For the text-containing cell, return its midpoint in [x, y] coordinate format. 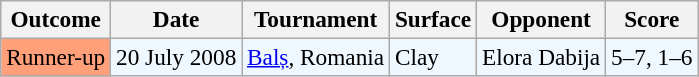
Outcome [56, 19]
Runner-up [56, 57]
Opponent [542, 19]
20 July 2008 [176, 57]
Clay [434, 57]
Balș, Romania [316, 57]
Elora Dabija [542, 57]
Tournament [316, 19]
Date [176, 19]
Score [652, 19]
5–7, 1–6 [652, 57]
Surface [434, 19]
